Return [X, Y] of the center of cell containing provided text 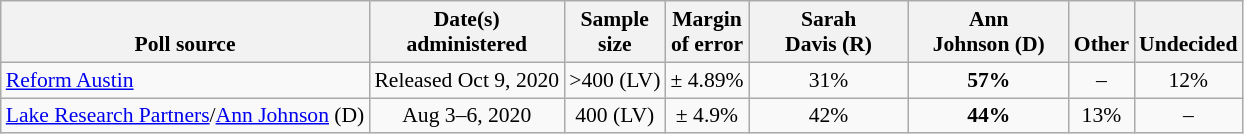
Samplesize [614, 32]
Released Oct 9, 2020 [466, 80]
>400 (LV) [614, 80]
13% [1102, 116]
SarahDavis (R) [829, 32]
Date(s)administered [466, 32]
400 (LV) [614, 116]
Marginof error [706, 32]
12% [1188, 80]
31% [829, 80]
± 4.9% [706, 116]
Lake Research Partners/Ann Johnson (D) [186, 116]
AnnJohnson (D) [989, 32]
Poll source [186, 32]
Undecided [1188, 32]
57% [989, 80]
Other [1102, 32]
44% [989, 116]
Aug 3–6, 2020 [466, 116]
42% [829, 116]
Reform Austin [186, 80]
± 4.89% [706, 80]
